Detect which cell encompasses the target text, then output its [x, y] center coordinate. 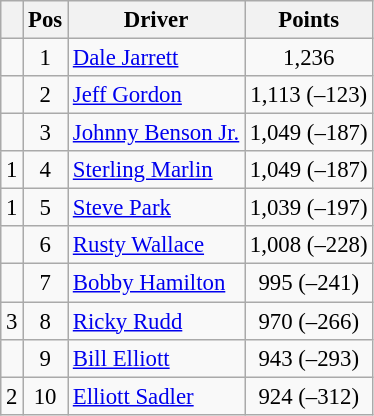
Ricky Rudd [156, 321]
Pos [46, 20]
4 [46, 170]
943 (–293) [309, 358]
Rusty Wallace [156, 245]
6 [46, 245]
Dale Jarrett [156, 58]
5 [46, 208]
10 [46, 396]
Bobby Hamilton [156, 283]
1,039 (–197) [309, 208]
Bill Elliott [156, 358]
Points [309, 20]
Johnny Benson Jr. [156, 133]
924 (–312) [309, 396]
9 [46, 358]
Elliott Sadler [156, 396]
970 (–266) [309, 321]
Steve Park [156, 208]
8 [46, 321]
7 [46, 283]
1,113 (–123) [309, 95]
Driver [156, 20]
1,008 (–228) [309, 245]
Jeff Gordon [156, 95]
Sterling Marlin [156, 170]
1,236 [309, 58]
995 (–241) [309, 283]
